Provide the [X, Y] coordinate of the cell's center where the given text is located.  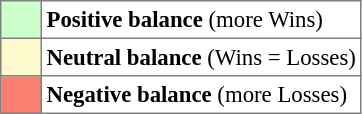
Positive balance (more Wins) [201, 20]
Neutral balance (Wins = Losses) [201, 57]
Negative balance (more Losses) [201, 95]
